Extract the (X, Y) coordinate from the center of the cell holding the provided text.  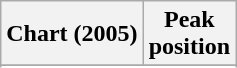
Peakposition (189, 34)
Chart (2005) (72, 34)
